Return the [X, Y] coordinate for the center point of the cell that contains the specified text.  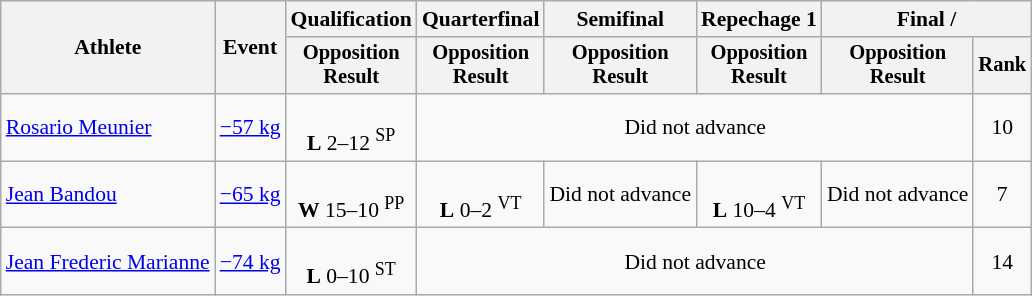
Rank [1002, 66]
L 0–10 ST [352, 262]
−57 kg [250, 128]
7 [1002, 194]
L 10–4 VT [759, 194]
14 [1002, 262]
Semifinal [620, 19]
W 15–10 PP [352, 194]
Jean Frederic Marianne [108, 262]
Quarterfinal [481, 19]
Jean Bandou [108, 194]
L 0–2 VT [481, 194]
Final / [926, 19]
−65 kg [250, 194]
Qualification [352, 19]
L 2–12 SP [352, 128]
Repechage 1 [759, 19]
−74 kg [250, 262]
Rosario Meunier [108, 128]
Athlete [108, 48]
Event [250, 48]
10 [1002, 128]
